Extract the (X, Y) coordinate from the center of the cell holding the provided text.  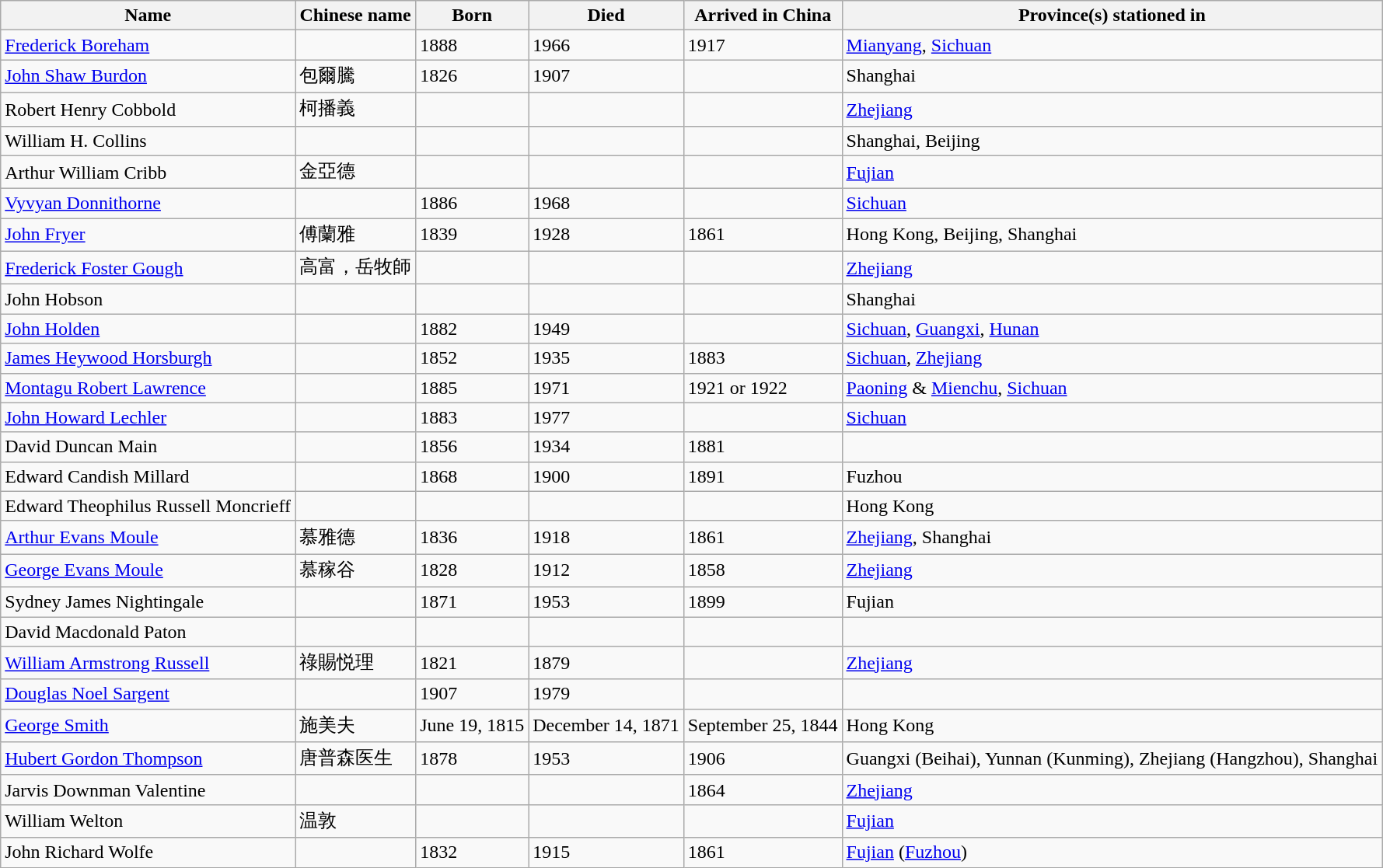
Sydney James Nightingale (148, 601)
1832 (473, 852)
1852 (473, 358)
1881 (763, 447)
1886 (473, 204)
Name (148, 16)
David Macdonald Paton (148, 632)
Shanghai, Beijing (1112, 141)
1879 (606, 664)
Guangxi (Beihai), Yunnan (Kunming), Zhejiang (Hangzhou), Shanghai (1112, 758)
Arthur Evans Moule (148, 538)
Montagu Robert Lawrence (148, 388)
David Duncan Main (148, 447)
September 25, 1844 (763, 726)
金亞德 (356, 173)
温敦 (356, 821)
Edward Candish Millard (148, 476)
1888 (473, 45)
1856 (473, 447)
John Fryer (148, 235)
高富，岳牧師 (356, 267)
December 14, 1871 (606, 726)
Paoning & Mienchu, Sichuan (1112, 388)
Born (473, 16)
Edward Theophilus Russell Moncrieff (148, 506)
1921 or 1922 (763, 388)
Hong Kong, Beijing, Shanghai (1112, 235)
1979 (606, 694)
1912 (606, 570)
1934 (606, 447)
Arthur William Cribb (148, 173)
John Richard Wolfe (148, 852)
Fujian (Fuzhou) (1112, 852)
1935 (606, 358)
1858 (763, 570)
1828 (473, 570)
1871 (473, 601)
John Shaw Burdon (148, 76)
1966 (606, 45)
1918 (606, 538)
1971 (606, 388)
James Heywood Horsburgh (148, 358)
Zhejiang, Shanghai (1112, 538)
包爾騰 (356, 76)
Jarvis Downman Valentine (148, 790)
慕稼谷 (356, 570)
Vyvyan Donnithorne (148, 204)
祿賜悦理 (356, 664)
1928 (606, 235)
施美夫 (356, 726)
1839 (473, 235)
Robert Henry Cobbold (148, 109)
1917 (763, 45)
慕雅德 (356, 538)
Frederick Boreham (148, 45)
1882 (473, 329)
John Howard Lechler (148, 417)
Mianyang, Sichuan (1112, 45)
Arrived in China (763, 16)
唐普森医生 (356, 758)
Died (606, 16)
William Armstrong Russell (148, 664)
1906 (763, 758)
1915 (606, 852)
George Smith (148, 726)
Chinese name (356, 16)
Frederick Foster Gough (148, 267)
William H. Collins (148, 141)
Province(s) stationed in (1112, 16)
Sichuan, Guangxi, Hunan (1112, 329)
傅蘭雅 (356, 235)
1891 (763, 476)
1826 (473, 76)
1900 (606, 476)
1864 (763, 790)
1968 (606, 204)
George Evans Moule (148, 570)
Hubert Gordon Thompson (148, 758)
John Hobson (148, 299)
June 19, 1815 (473, 726)
Douglas Noel Sargent (148, 694)
1885 (473, 388)
John Holden (148, 329)
Sichuan, Zhejiang (1112, 358)
1868 (473, 476)
1821 (473, 664)
Fuzhou (1112, 476)
William Welton (148, 821)
1899 (763, 601)
1836 (473, 538)
1949 (606, 329)
柯播義 (356, 109)
1977 (606, 417)
1878 (473, 758)
